Determine the [X, Y] coordinate at the center of the cell enclosing the given text.  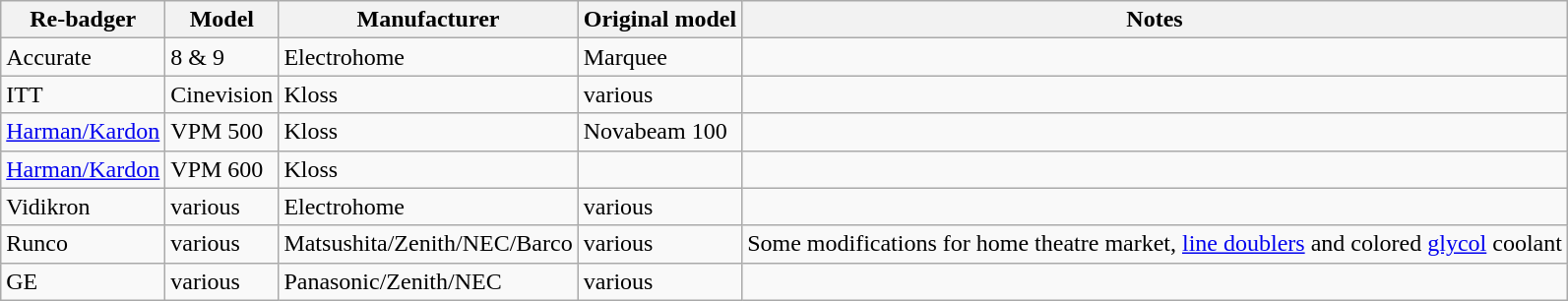
Some modifications for home theatre market, line doublers and colored glycol coolant [1156, 244]
GE [83, 281]
Vidikron [83, 207]
Marquee [659, 57]
Matsushita/Zenith/NEC/Barco [428, 244]
8 & 9 [222, 57]
VPM 600 [222, 169]
Runco [83, 244]
VPM 500 [222, 132]
Re-badger [83, 20]
Cinevision [222, 94]
Notes [1156, 20]
ITT [83, 94]
Manufacturer [428, 20]
Novabeam 100 [659, 132]
Original model [659, 20]
Panasonic/Zenith/NEC [428, 281]
Model [222, 20]
Accurate [83, 57]
